Determine the (X, Y) coordinate at the center of the cell enclosing the given text.  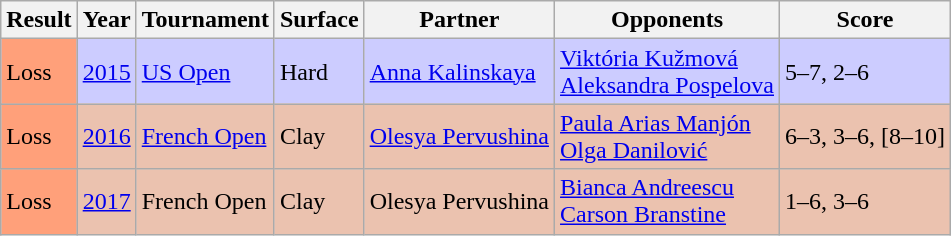
Anna Kalinskaya (459, 72)
Viktória Kužmová Aleksandra Pospelova (668, 72)
Score (866, 20)
Partner (459, 20)
Bianca Andreescu Carson Branstine (668, 202)
Hard (319, 72)
Opponents (668, 20)
Result (39, 20)
2016 (106, 136)
2017 (106, 202)
Year (106, 20)
2015 (106, 72)
Paula Arias Manjón Olga Danilović (668, 136)
1–6, 3–6 (866, 202)
6–3, 3–6, [8–10] (866, 136)
US Open (205, 72)
5–7, 2–6 (866, 72)
Tournament (205, 20)
Surface (319, 20)
